Determine the (X, Y) coordinate at the center of the cell enclosing the given text.  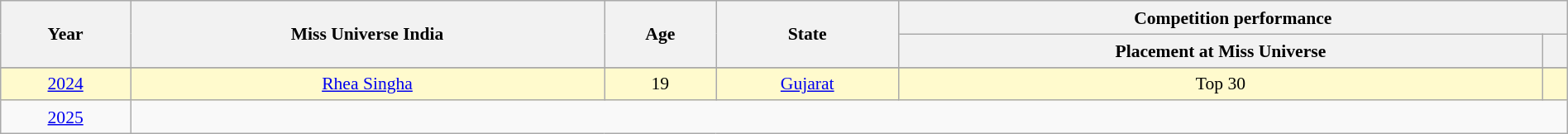
19 (661, 84)
Miss Universe India (367, 34)
State (807, 34)
2025 (66, 117)
Year (66, 34)
2024 (66, 84)
Gujarat (807, 84)
Placement at Miss Universe (1221, 50)
Age (661, 34)
Top 30 (1221, 84)
Competition performance (1232, 17)
Rhea Singha (367, 84)
